Pinpoint the cell where the given text exists, returning its [X, Y] midpoint coordinate. 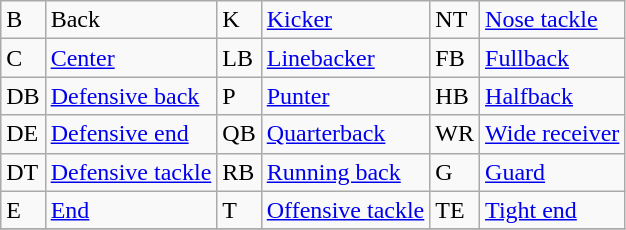
Fullback [552, 58]
T [239, 210]
FB [455, 58]
Back [131, 20]
E [23, 210]
Running back [346, 172]
Quarterback [346, 134]
DB [23, 96]
C [23, 58]
LB [239, 58]
Halfback [552, 96]
End [131, 210]
Nose tackle [552, 20]
Punter [346, 96]
HB [455, 96]
DE [23, 134]
Defensive back [131, 96]
RB [239, 172]
K [239, 20]
Defensive end [131, 134]
G [455, 172]
Linebacker [346, 58]
Guard [552, 172]
TE [455, 210]
WR [455, 134]
QB [239, 134]
Center [131, 58]
Kicker [346, 20]
Offensive tackle [346, 210]
Tight end [552, 210]
Wide receiver [552, 134]
P [239, 96]
Defensive tackle [131, 172]
DT [23, 172]
NT [455, 20]
B [23, 20]
